Capture the cell that displays the provided text and extract its (x, y) central coordinate. 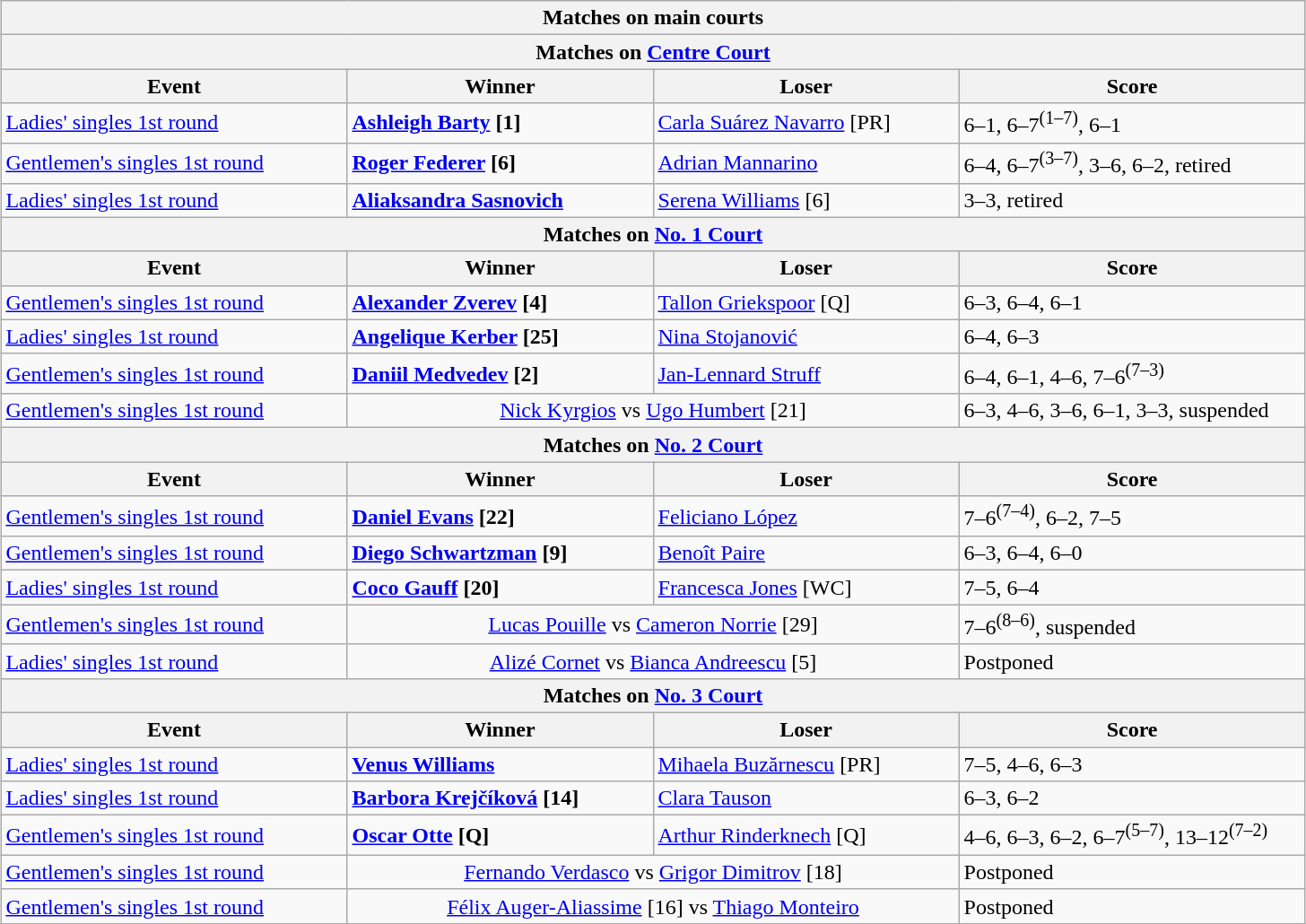
Ashleigh Barty [1] (501, 124)
Nina Stojanović (805, 336)
Oscar Otte [Q] (501, 836)
7–5, 6–4 (1132, 588)
Tallon Griekspoor [Q] (805, 302)
Matches on main courts (653, 18)
Carla Suárez Navarro [PR] (805, 124)
Lucas Pouille vs Cameron Norrie [29] (653, 624)
Feliciano López (805, 517)
Venus Williams (501, 764)
Clara Tauson (805, 798)
6–1, 6–7(1–7), 6–1 (1132, 124)
6–3, 6–4, 6–0 (1132, 554)
6–4, 6–3 (1132, 336)
Aliaksandra Sasnovich (501, 200)
Mihaela Buzărnescu [PR] (805, 764)
Barbora Krejčíková [14] (501, 798)
Serena Williams [6] (805, 200)
7–6(8–6), suspended (1132, 624)
Matches on Centre Court (653, 52)
7–6(7–4), 6–2, 7–5 (1132, 517)
Alexander Zverev [4] (501, 302)
Roger Federer [6] (501, 163)
6–3, 6–4, 6–1 (1132, 302)
6–4, 6–1, 4–6, 7–6(7–3) (1132, 373)
Daniil Medvedev [2] (501, 373)
6–3, 6–2 (1132, 798)
Angelique Kerber [25] (501, 336)
Benoît Paire (805, 554)
Francesca Jones [WC] (805, 588)
Matches on No. 3 Court (653, 695)
Fernando Verdasco vs Grigor Dimitrov [18] (653, 872)
6–3, 4–6, 3–6, 6–1, 3–3, suspended (1132, 411)
7–5, 4–6, 6–3 (1132, 764)
Arthur Rinderknech [Q] (805, 836)
Nick Kyrgios vs Ugo Humbert [21] (653, 411)
Diego Schwartzman [9] (501, 554)
Coco Gauff [20] (501, 588)
Matches on No. 1 Court (653, 234)
4–6, 6–3, 6–2, 6–7(5–7), 13–12(7–2) (1132, 836)
Félix Auger-Aliassime [16] vs Thiago Monteiro (653, 906)
6–4, 6–7(3–7), 3–6, 6–2, retired (1132, 163)
3–3, retired (1132, 200)
Adrian Mannarino (805, 163)
Alizé Cornet vs Bianca Andreescu [5] (653, 661)
Matches on No. 2 Court (653, 445)
Jan-Lennard Struff (805, 373)
Daniel Evans [22] (501, 517)
